Provide the (X, Y) coordinate of the cell's center where the given text is located.  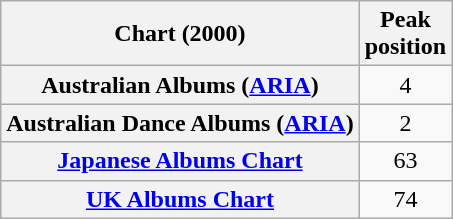
74 (405, 199)
Chart (2000) (180, 34)
63 (405, 161)
Japanese Albums Chart (180, 161)
Peakposition (405, 34)
2 (405, 123)
Australian Dance Albums (ARIA) (180, 123)
UK Albums Chart (180, 199)
4 (405, 85)
Australian Albums (ARIA) (180, 85)
